Provide the (x, y) coordinate of the cell's center where the given text is located.  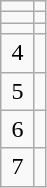
5 (18, 91)
6 (18, 129)
4 (18, 53)
7 (18, 167)
